Output the (x, y) coordinate of the center of the cell containing the given text.  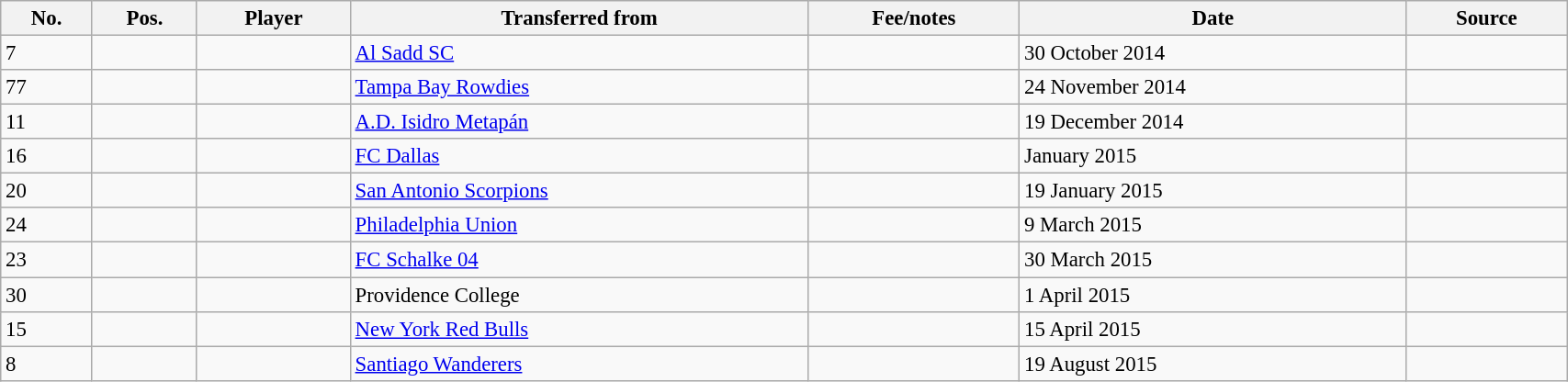
FC Dallas (579, 156)
No. (47, 18)
8 (47, 364)
19 December 2014 (1213, 122)
19 August 2015 (1213, 364)
Fee/notes (914, 18)
Transferred from (579, 18)
New York Red Bulls (579, 329)
9 March 2015 (1213, 225)
30 (47, 295)
15 April 2015 (1213, 329)
1 April 2015 (1213, 295)
30 October 2014 (1213, 53)
7 (47, 53)
30 March 2015 (1213, 260)
24 (47, 225)
January 2015 (1213, 156)
23 (47, 260)
Pos. (144, 18)
16 (47, 156)
Philadelphia Union (579, 225)
Source (1486, 18)
15 (47, 329)
77 (47, 87)
11 (47, 122)
San Antonio Scorpions (579, 191)
Date (1213, 18)
Providence College (579, 295)
Player (274, 18)
Santiago Wanderers (579, 364)
Al Sadd SC (579, 53)
24 November 2014 (1213, 87)
20 (47, 191)
FC Schalke 04 (579, 260)
Tampa Bay Rowdies (579, 87)
A.D. Isidro Metapán (579, 122)
19 January 2015 (1213, 191)
